Return (X, Y) of the center of cell containing provided text 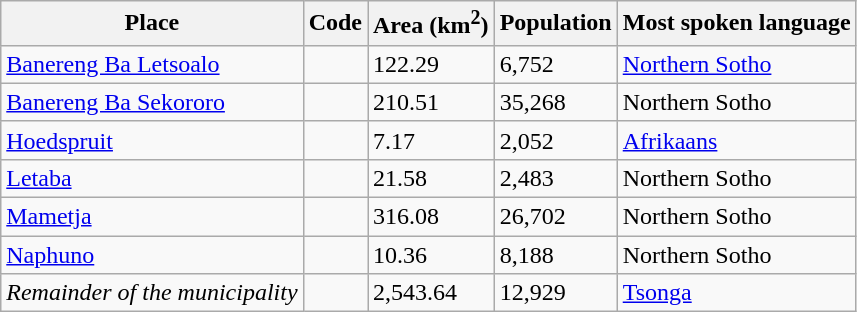
122.29 (432, 64)
Hoedspruit (152, 140)
Naphuno (152, 255)
Banereng Ba Sekororo (152, 102)
Banereng Ba Letsoalo (152, 64)
6,752 (556, 64)
35,268 (556, 102)
316.08 (432, 217)
Mametja (152, 217)
Code (335, 24)
7.17 (432, 140)
2,483 (556, 178)
10.36 (432, 255)
Letaba (152, 178)
21.58 (432, 178)
12,929 (556, 293)
Place (152, 24)
2,052 (556, 140)
Remainder of the municipality (152, 293)
Afrikaans (736, 140)
210.51 (432, 102)
26,702 (556, 217)
Population (556, 24)
Tsonga (736, 293)
2,543.64 (432, 293)
Area (km2) (432, 24)
8,188 (556, 255)
Most spoken language (736, 24)
